Determine the (x, y) coordinate at the center of the cell enclosing the given text.  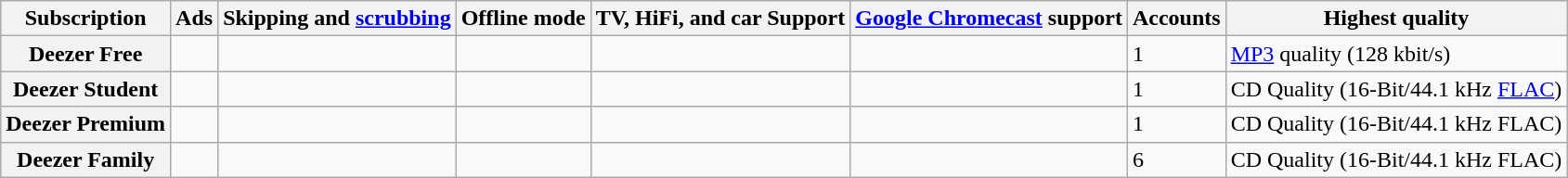
MP3 quality (128 kbit/s) (1396, 54)
Ads (195, 19)
Skipping and scrubbing (338, 19)
Accounts (1176, 19)
6 (1176, 159)
Offline mode (524, 19)
Highest quality (1396, 19)
Google Chromecast support (990, 19)
Deezer Family (85, 159)
Deezer Free (85, 54)
Deezer Premium (85, 124)
TV, HiFi, and car Support (720, 19)
Deezer Student (85, 89)
Subscription (85, 19)
